From the cell containing the given text, extract its center point as [X, Y] coordinate. 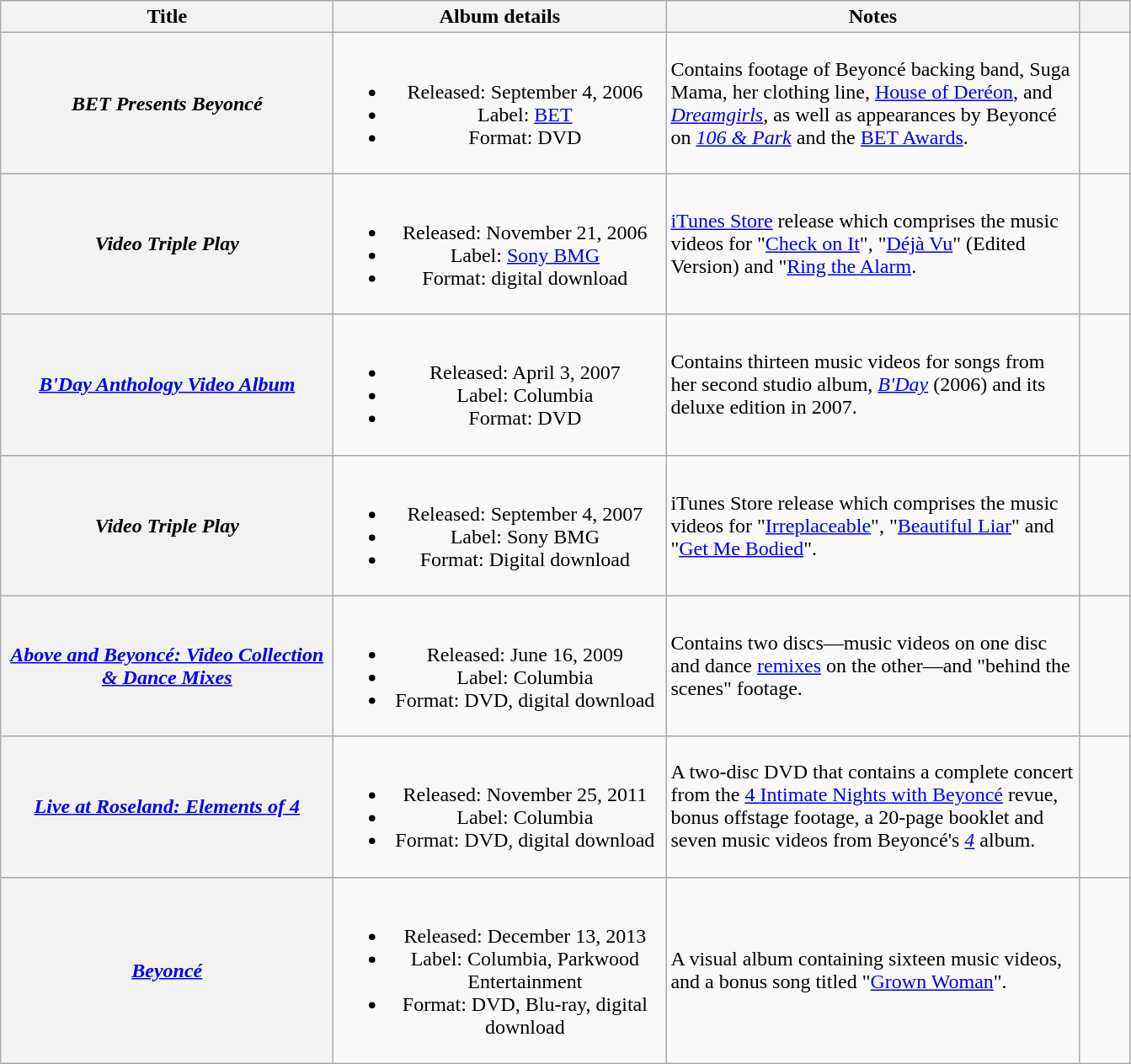
Released: December 13, 2013Label: Columbia, Parkwood EntertainmentFormat: DVD, Blu-ray, digital download [500, 970]
Released: June 16, 2009Label: ColumbiaFormat: DVD, digital download [500, 666]
A visual album containing sixteen music videos, and a bonus song titled "Grown Woman". [872, 970]
Notes [872, 17]
Released: November 25, 2011Label: ColumbiaFormat: DVD, digital download [500, 807]
Beyoncé [167, 970]
iTunes Store release which comprises the music videos for "Check on It", "Déjà Vu" (Edited Version) and "Ring the Alarm. [872, 244]
Live at Roseland: Elements of 4 [167, 807]
Released: November 21, 2006Label: Sony BMGFormat: digital download [500, 244]
Contains thirteen music videos for songs from her second studio album, B'Day (2006) and its deluxe edition in 2007. [872, 384]
Released: April 3, 2007Label: ColumbiaFormat: DVD [500, 384]
Above and Beyoncé: Video Collection & Dance Mixes [167, 666]
BET Presents Beyoncé [167, 103]
Released: September 4, 2006Label: BETFormat: DVD [500, 103]
Released: September 4, 2007Label: Sony BMGFormat: Digital download [500, 526]
Contains two discs—music videos on one disc and dance remixes on the other—and "behind the scenes" footage. [872, 666]
iTunes Store release which comprises the music videos for "Irreplaceable", "Beautiful Liar" and "Get Me Bodied". [872, 526]
Title [167, 17]
B'Day Anthology Video Album [167, 384]
Album details [500, 17]
